From the cell containing the given text, extract its center point as [X, Y] coordinate. 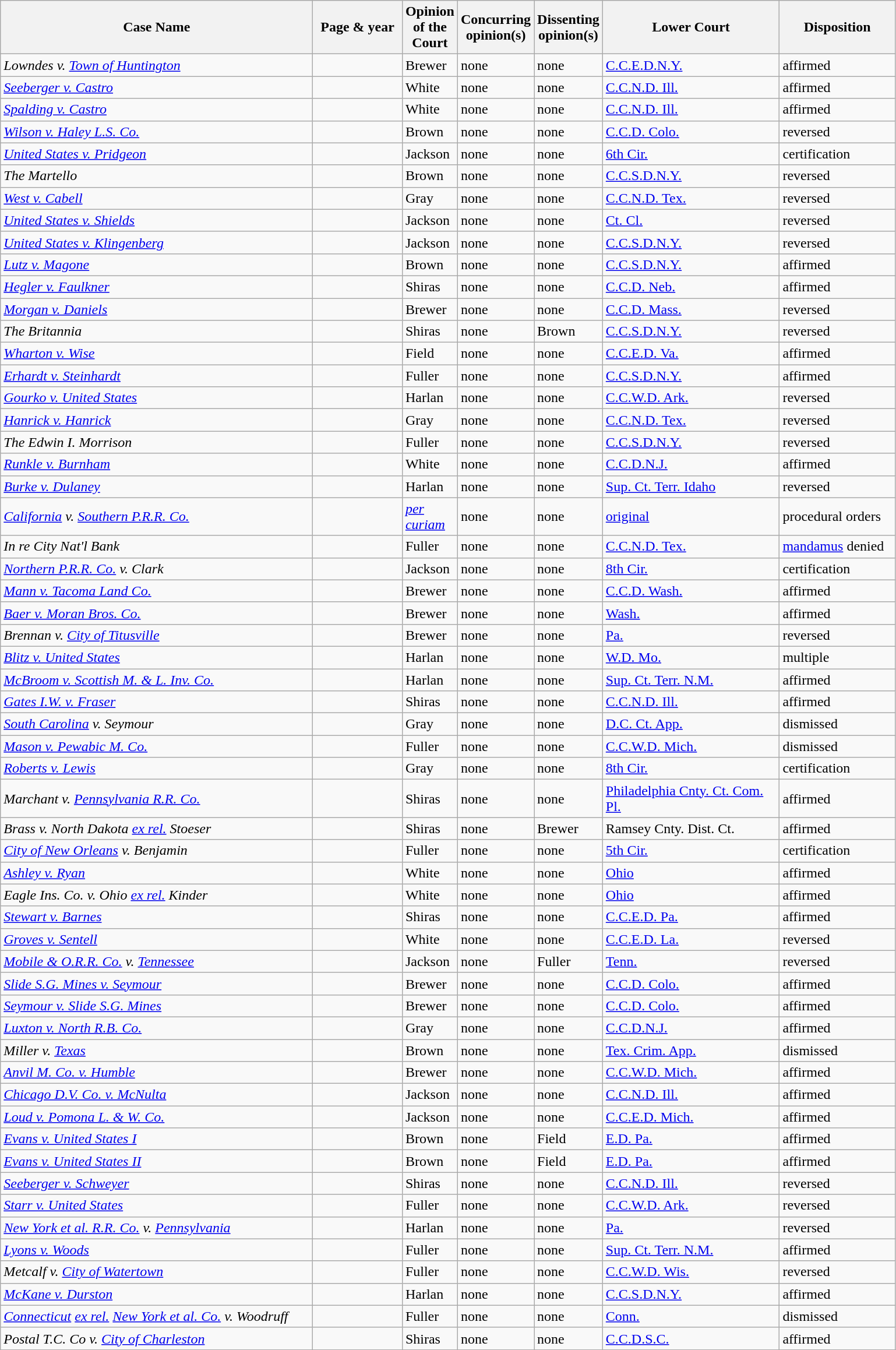
Northern P.R.R. Co. v. Clark [157, 569]
Seymour v. Slide S.G. Mines [157, 1006]
Loud v. Pomona L. & W. Co. [157, 1117]
United States v. Klingenberg [157, 242]
C.C.D.S.C. [691, 1338]
Postal T.C. Co v. City of Charleston [157, 1338]
Metcalf v. City of Watertown [157, 1272]
Evans v. United States II [157, 1161]
multiple [838, 657]
Mann v. Tacoma Land Co. [157, 591]
United States v. Shields [157, 220]
In re City Nat'l Bank [157, 547]
original [691, 516]
Lyons v. Woods [157, 1250]
Hanrick v. Hanrick [157, 420]
United States v. Pridgeon [157, 154]
West v. Cabell [157, 198]
Philadelphia Cnty. Ct. Com. Pl. [691, 798]
Burke v. Dulaney [157, 487]
McBroom v. Scottish M. & L. Inv. Co. [157, 680]
Eagle Ins. Co. v. Ohio ex rel. Kinder [157, 895]
Roberts v. Lewis [157, 769]
Baer v. Moran Bros. Co. [157, 613]
Luxton v. North R.B. Co. [157, 1028]
South Carolina v. Seymour [157, 724]
Tex. Crim. App. [691, 1051]
Chicago D.V. Co. v. McNulta [157, 1095]
Ct. Cl. [691, 220]
Connecticut ex rel. New York et al. Co. v. Woodruff [157, 1316]
Miller v. Texas [157, 1051]
mandamus denied [838, 547]
Evans v. United States I [157, 1139]
Ashley v. Ryan [157, 873]
Anvil M. Co. v. Humble [157, 1073]
procedural orders [838, 516]
Disposition [838, 27]
Lutz v. Magone [157, 265]
C.C.D. Neb. [691, 287]
Lower Court [691, 27]
6th Cir. [691, 154]
Tenn. [691, 961]
The Martello [157, 176]
Opinion of the Court [430, 27]
Brennan v. City of Titusville [157, 635]
Mobile & O.R.R. Co. v. Tennessee [157, 961]
Slide S.G. Mines v. Seymour [157, 984]
Lowndes v. Town of Huntington [157, 65]
Stewart v. Barnes [157, 917]
C.C.E.D. Pa. [691, 917]
Groves v. Sentell [157, 939]
C.C.E.D. Va. [691, 354]
City of New Orleans v. Benjamin [157, 851]
Runkle v. Burnham [157, 464]
C.C.D. Wash. [691, 591]
Gates I.W. v. Fraser [157, 702]
Blitz v. United States [157, 657]
Dissenting opinion(s) [569, 27]
Erhardt v. Steinhardt [157, 376]
Wharton v. Wise [157, 354]
Sup. Ct. Terr. Idaho [691, 487]
C.C.E.D.N.Y. [691, 65]
McKane v. Durston [157, 1294]
C.C.E.D. Mich. [691, 1117]
5th Cir. [691, 851]
Conn. [691, 1316]
per curiam [430, 516]
Morgan v. Daniels [157, 309]
C.C.W.D. Wis. [691, 1272]
Hegler v. Faulkner [157, 287]
Seeberger v. Castro [157, 87]
D.C. Ct. App. [691, 724]
Spalding v. Castro [157, 110]
C.C.E.D. La. [691, 939]
California v. Southern P.R.R. Co. [157, 516]
Marchant v. Pennsylvania R.R. Co. [157, 798]
Ramsey Cnty. Dist. Ct. [691, 829]
New York et al. R.R. Co. v. Pennsylvania [157, 1228]
Wilson v. Haley L.S. Co. [157, 132]
Case Name [157, 27]
Gourko v. United States [157, 398]
The Britannia [157, 332]
Wash. [691, 613]
C.C.D. Mass. [691, 309]
Concurring opinion(s) [495, 27]
Page & year [358, 27]
Starr v. United States [157, 1206]
The Edwin I. Morrison [157, 442]
Mason v. Pewabic M. Co. [157, 746]
W.D. Mo. [691, 657]
Brass v. North Dakota ex rel. Stoeser [157, 829]
Seeberger v. Schweyer [157, 1183]
